Return (x, y) of the center of cell containing provided text 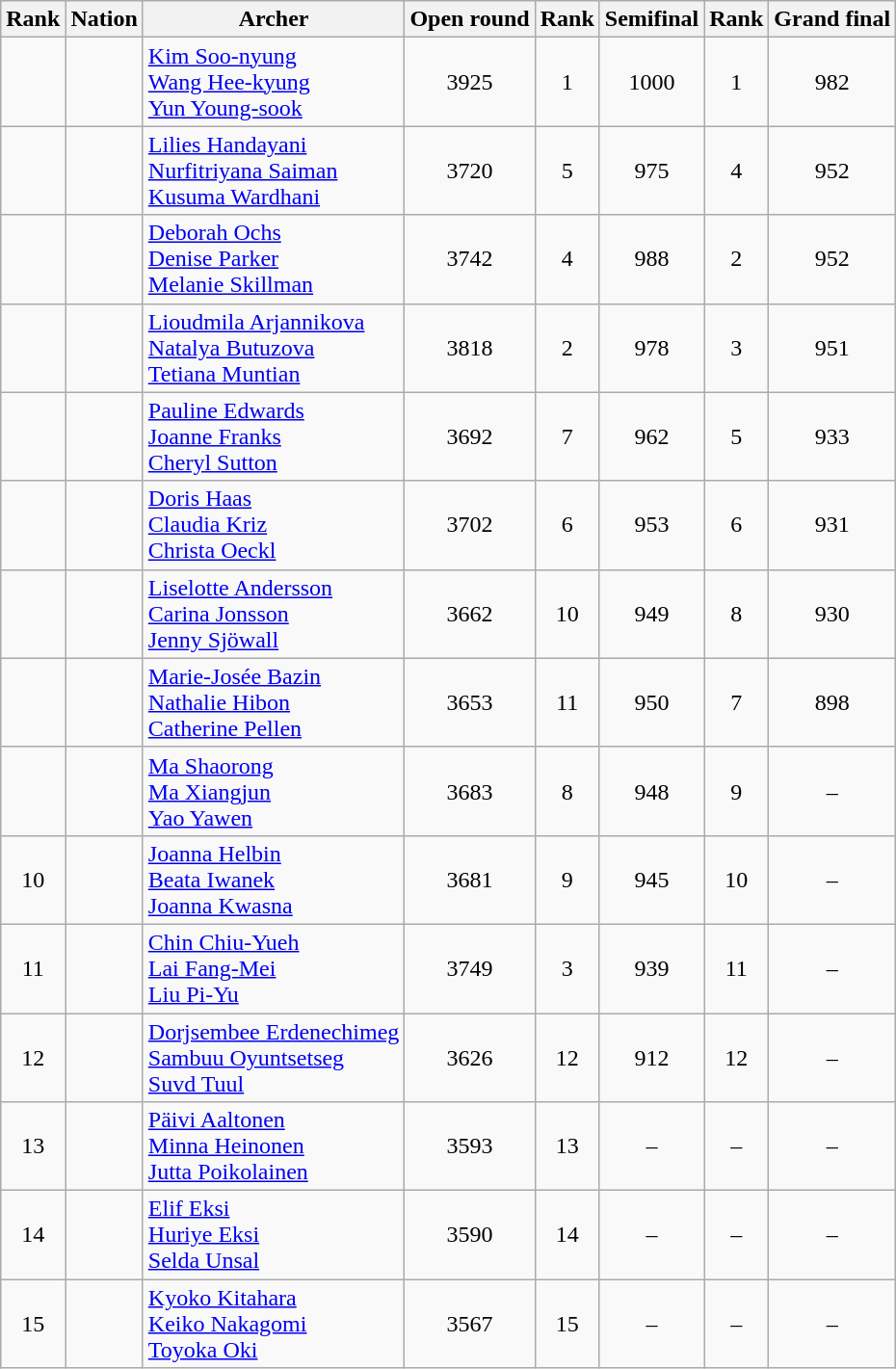
953 (651, 525)
3925 (470, 82)
948 (651, 791)
Joanna HelbinBeata IwanekJoanna Kwasna (274, 880)
Päivi AaltonenMinna HeinonenJutta Poikolainen (274, 1146)
Grand final (832, 19)
3702 (470, 525)
Archer (274, 19)
978 (651, 348)
931 (832, 525)
950 (651, 702)
898 (832, 702)
3683 (470, 791)
Elif EksiHuriye EksiSelda Unsal (274, 1235)
3593 (470, 1146)
Liselotte AnderssonCarina JonssonJenny Sjöwall (274, 614)
Marie-Josée BazinNathalie HibonCatherine Pellen (274, 702)
Lilies HandayaniNurfitriyana SaimanKusuma Wardhani (274, 171)
3720 (470, 171)
3662 (470, 614)
982 (832, 82)
930 (832, 614)
Chin Chiu-YuehLai Fang-MeiLiu Pi-Yu (274, 968)
Kyoko KitaharaKeiko NakagomiToyoka Oki (274, 1324)
Open round (470, 19)
3653 (470, 702)
3818 (470, 348)
Ma ShaorongMa XiangjunYao Yawen (274, 791)
1000 (651, 82)
933 (832, 436)
Deborah OchsDenise ParkerMelanie Skillman (274, 259)
Lioudmila ArjannikovaNatalya ButuzovaTetiana Muntian (274, 348)
3590 (470, 1235)
945 (651, 880)
912 (651, 1058)
Semifinal (651, 19)
951 (832, 348)
3567 (470, 1324)
962 (651, 436)
939 (651, 968)
3749 (470, 968)
949 (651, 614)
988 (651, 259)
Doris HaasClaudia KrizChrista Oeckl (274, 525)
Pauline EdwardsJoanne FranksCheryl Sutton (274, 436)
Nation (104, 19)
Dorjsembee ErdenechimegSambuu OyuntsetsegSuvd Tuul (274, 1058)
3742 (470, 259)
3692 (470, 436)
3681 (470, 880)
Kim Soo-nyungWang Hee-kyungYun Young-sook (274, 82)
975 (651, 171)
3626 (470, 1058)
